Determine the [x, y] coordinate at the center of the cell enclosing the given text.  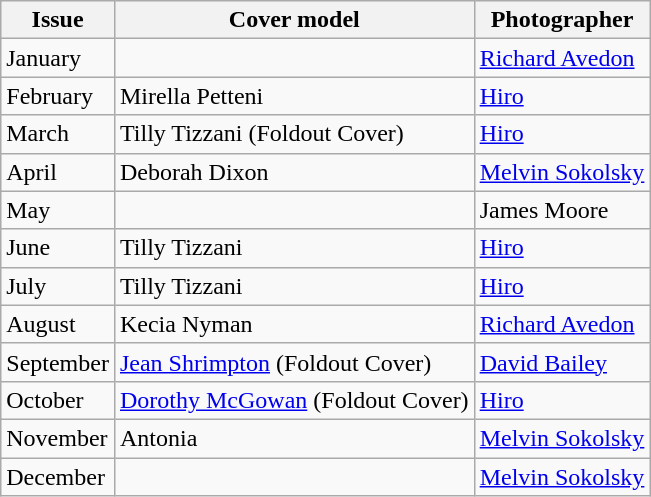
June [58, 248]
Dorothy McGowan (Foldout Cover) [294, 400]
December [58, 477]
Kecia Nyman [294, 324]
Cover model [294, 20]
May [58, 210]
October [58, 400]
January [58, 58]
Issue [58, 20]
February [58, 96]
Deborah Dixon [294, 172]
September [58, 362]
James Moore [562, 210]
August [58, 324]
March [58, 134]
Mirella Petteni [294, 96]
Tilly Tizzani (Foldout Cover) [294, 134]
Antonia [294, 438]
July [58, 286]
April [58, 172]
November [58, 438]
Jean Shrimpton (Foldout Cover) [294, 362]
Photographer [562, 20]
David Bailey [562, 362]
